Determine the (x, y) coordinate at the center of the cell enclosing the given text.  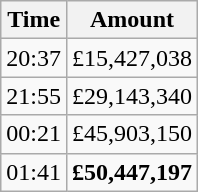
£50,447,197 (132, 172)
£29,143,340 (132, 96)
21:55 (34, 96)
£45,903,150 (132, 134)
Time (34, 20)
£15,427,038 (132, 58)
00:21 (34, 134)
01:41 (34, 172)
Amount (132, 20)
20:37 (34, 58)
